Return the [x, y] coordinate for the center point of the cell that contains the specified text.  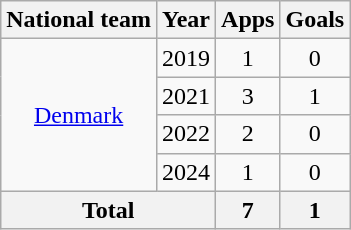
2021 [186, 96]
2 [248, 134]
2024 [186, 172]
2019 [186, 58]
7 [248, 210]
2022 [186, 134]
Apps [248, 20]
Total [108, 210]
3 [248, 96]
Goals [315, 20]
Denmark [79, 115]
Year [186, 20]
National team [79, 20]
